Output the (x, y) coordinate of the center of the cell containing the given text.  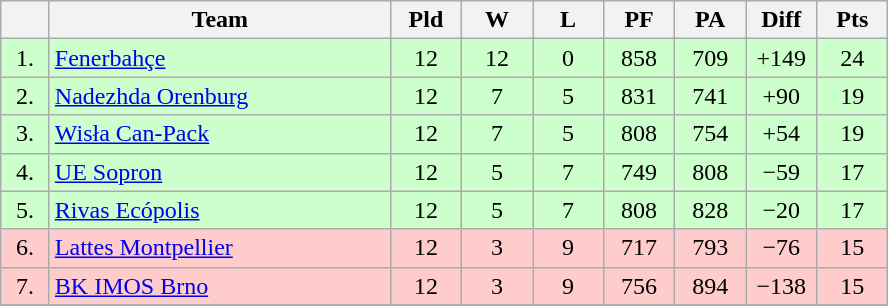
Pts (852, 20)
1. (26, 58)
828 (710, 210)
−138 (782, 286)
709 (710, 58)
PA (710, 20)
5. (26, 210)
−20 (782, 210)
Nadezhda Orenburg (220, 96)
793 (710, 248)
Wisła Can-Pack (220, 134)
+54 (782, 134)
W (496, 20)
−59 (782, 172)
894 (710, 286)
7. (26, 286)
L (568, 20)
858 (640, 58)
Team (220, 20)
Diff (782, 20)
717 (640, 248)
831 (640, 96)
756 (640, 286)
Rivas Ecópolis (220, 210)
4. (26, 172)
741 (710, 96)
Pld (426, 20)
3. (26, 134)
Fenerbahçe (220, 58)
UE Sopron (220, 172)
+149 (782, 58)
754 (710, 134)
BK IMOS Brno (220, 286)
24 (852, 58)
PF (640, 20)
+90 (782, 96)
0 (568, 58)
Lattes Montpellier (220, 248)
6. (26, 248)
−76 (782, 248)
2. (26, 96)
749 (640, 172)
